From the cell containing the given text, extract its center point as (x, y) coordinate. 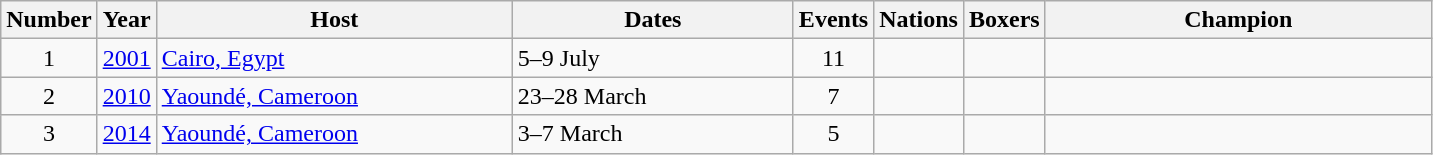
Dates (652, 20)
2 (49, 96)
11 (833, 58)
2001 (126, 58)
Host (334, 20)
Events (833, 20)
Number (49, 20)
1 (49, 58)
Nations (919, 20)
3 (49, 134)
Year (126, 20)
23–28 March (652, 96)
Boxers (1004, 20)
5–9 July (652, 58)
Champion (1238, 20)
2010 (126, 96)
7 (833, 96)
Cairo, Egypt (334, 58)
5 (833, 134)
2014 (126, 134)
3–7 March (652, 134)
